Output the [x, y] coordinate of the center of the cell containing the given text.  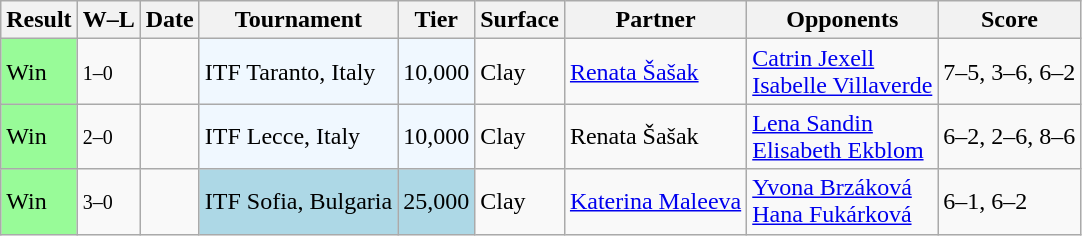
ITF Taranto, Italy [298, 72]
Date [170, 20]
ITF Sofia, Bulgaria [298, 202]
Lena Sandin Elisabeth Ekblom [842, 136]
6–2, 2–6, 8–6 [1010, 136]
W–L [108, 20]
Tier [436, 20]
2–0 [108, 136]
3–0 [108, 202]
Tournament [298, 20]
6–1, 6–2 [1010, 202]
Result [39, 20]
Opponents [842, 20]
1–0 [108, 72]
7–5, 3–6, 6–2 [1010, 72]
Yvona Brzáková Hana Fukárková [842, 202]
Katerina Maleeva [655, 202]
Partner [655, 20]
Catrin Jexell Isabelle Villaverde [842, 72]
Score [1010, 20]
Surface [520, 20]
25,000 [436, 202]
ITF Lecce, Italy [298, 136]
